Return [x, y] of the center of cell containing provided text 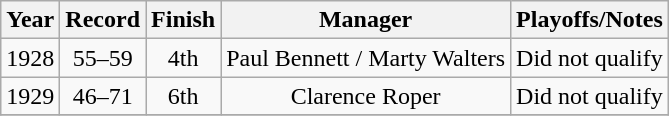
Playoffs/Notes [590, 20]
4th [184, 58]
Finish [184, 20]
1928 [30, 58]
1929 [30, 96]
Year [30, 20]
55–59 [103, 58]
6th [184, 96]
Manager [366, 20]
Clarence Roper [366, 96]
46–71 [103, 96]
Record [103, 20]
Paul Bennett / Marty Walters [366, 58]
